Search for the cell housing the specified text and yield its (x, y) center coordinate. 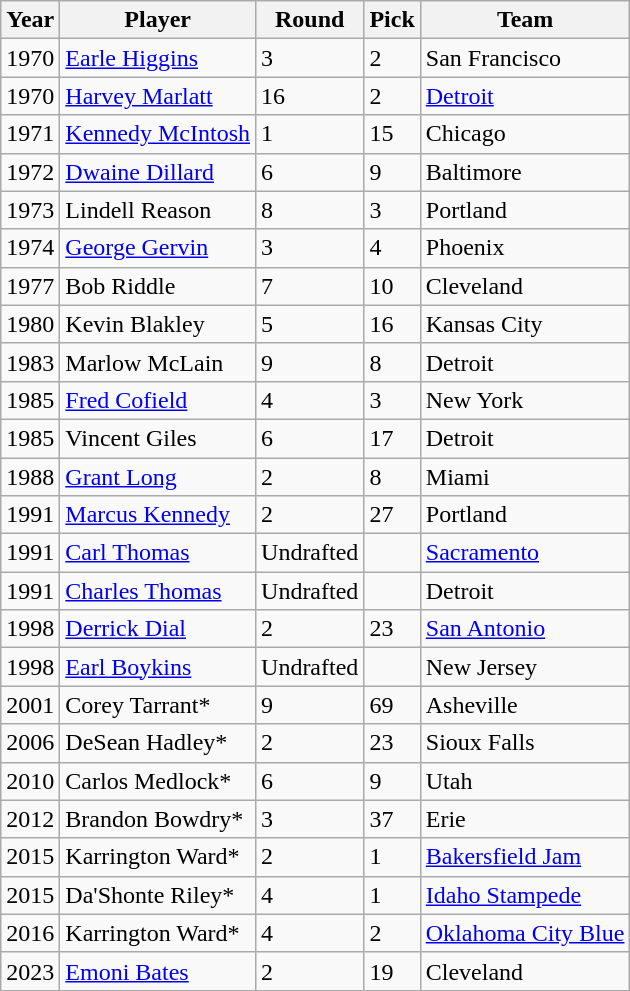
10 (392, 286)
Asheville (525, 705)
San Antonio (525, 629)
1971 (30, 134)
Fred Cofield (158, 400)
Utah (525, 781)
Kansas City (525, 324)
27 (392, 515)
7 (310, 286)
Corey Tarrant* (158, 705)
2023 (30, 971)
1983 (30, 362)
69 (392, 705)
Phoenix (525, 248)
Harvey Marlatt (158, 96)
37 (392, 819)
Chicago (525, 134)
Marlow McLain (158, 362)
New York (525, 400)
2006 (30, 743)
Sacramento (525, 553)
George Gervin (158, 248)
19 (392, 971)
1988 (30, 477)
Team (525, 20)
New Jersey (525, 667)
2012 (30, 819)
2001 (30, 705)
Bakersfield Jam (525, 857)
Vincent Giles (158, 438)
Brandon Bowdry* (158, 819)
2016 (30, 933)
Bob Riddle (158, 286)
Carl Thomas (158, 553)
Pick (392, 20)
Marcus Kennedy (158, 515)
Earle Higgins (158, 58)
1974 (30, 248)
1977 (30, 286)
17 (392, 438)
Derrick Dial (158, 629)
Round (310, 20)
Grant Long (158, 477)
1980 (30, 324)
Year (30, 20)
15 (392, 134)
Dwaine Dillard (158, 172)
1972 (30, 172)
Kennedy McIntosh (158, 134)
Sioux Falls (525, 743)
Miami (525, 477)
Lindell Reason (158, 210)
2010 (30, 781)
Oklahoma City Blue (525, 933)
Carlos Medlock* (158, 781)
Baltimore (525, 172)
Charles Thomas (158, 591)
DeSean Hadley* (158, 743)
5 (310, 324)
1973 (30, 210)
Erie (525, 819)
Idaho Stampede (525, 895)
Player (158, 20)
Earl Boykins (158, 667)
Kevin Blakley (158, 324)
Da'Shonte Riley* (158, 895)
San Francisco (525, 58)
Emoni Bates (158, 971)
